Find where the given text appears and provide that cell's center as [X, Y] coordinate. 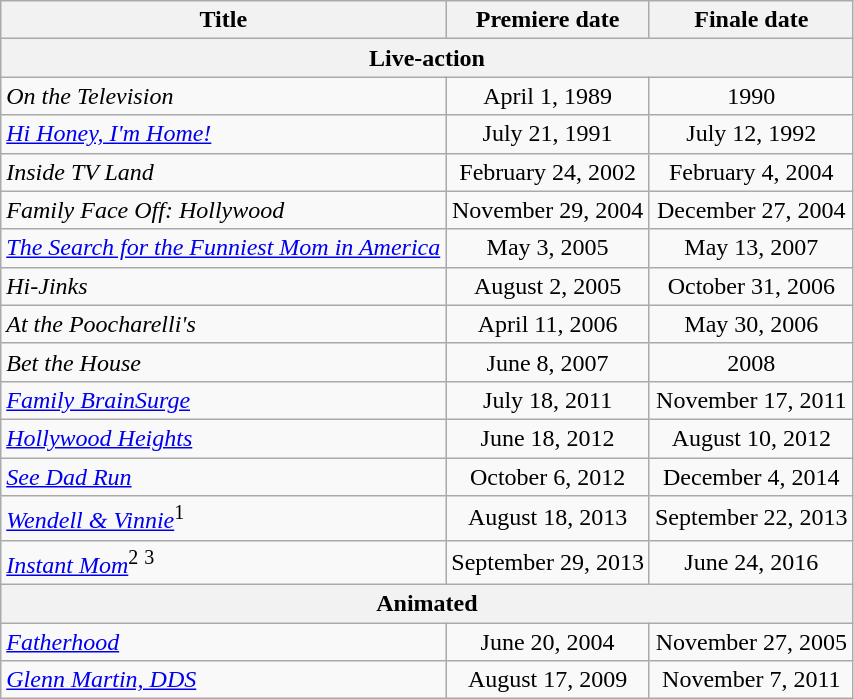
November 7, 2011 [751, 680]
November 27, 2005 [751, 642]
April 1, 1989 [548, 96]
December 27, 2004 [751, 210]
July 12, 1992 [751, 134]
Finale date [751, 20]
Family Face Off: Hollywood [224, 210]
December 4, 2014 [751, 477]
Hi Honey, I'm Home! [224, 134]
June 18, 2012 [548, 438]
Premiere date [548, 20]
September 22, 2013 [751, 518]
November 17, 2011 [751, 400]
July 18, 2011 [548, 400]
Glenn Martin, DDS [224, 680]
On the Television [224, 96]
August 10, 2012 [751, 438]
August 2, 2005 [548, 286]
May 30, 2006 [751, 324]
July 21, 1991 [548, 134]
Fatherhood [224, 642]
The Search for the Funniest Mom in America [224, 248]
October 6, 2012 [548, 477]
Bet the House [224, 362]
2008 [751, 362]
See Dad Run [224, 477]
September 29, 2013 [548, 562]
October 31, 2006 [751, 286]
June 24, 2016 [751, 562]
Hollywood Heights [224, 438]
August 17, 2009 [548, 680]
Wendell & Vinnie1 [224, 518]
Instant Mom2 3 [224, 562]
April 11, 2006 [548, 324]
August 18, 2013 [548, 518]
May 13, 2007 [751, 248]
June 20, 2004 [548, 642]
November 29, 2004 [548, 210]
Family BrainSurge [224, 400]
At the Poocharelli's [224, 324]
Title [224, 20]
February 4, 2004 [751, 172]
Animated [427, 604]
February 24, 2002 [548, 172]
Inside TV Land [224, 172]
June 8, 2007 [548, 362]
Live-action [427, 58]
May 3, 2005 [548, 248]
Hi-Jinks [224, 286]
1990 [751, 96]
